Determine the (x, y) coordinate at the center of the cell enclosing the given text.  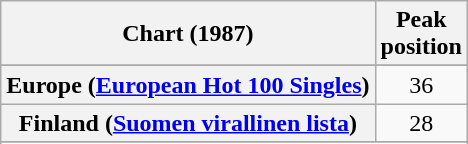
28 (421, 123)
Europe (European Hot 100 Singles) (188, 85)
Finland (Suomen virallinen lista) (188, 123)
Chart (1987) (188, 34)
Peakposition (421, 34)
36 (421, 85)
